Detect which cell encompasses the target text, then output its [X, Y] center coordinate. 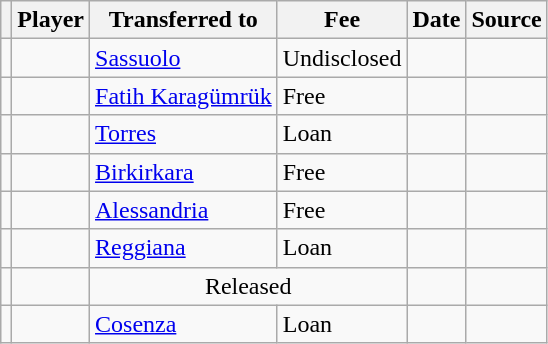
Torres [184, 134]
Undisclosed [342, 58]
Transferred to [184, 20]
Reggiana [184, 248]
Fatih Karagümrük [184, 96]
Fee [342, 20]
Source [506, 20]
Cosenza [184, 324]
Released [248, 286]
Sassuolo [184, 58]
Birkirkara [184, 172]
Alessandria [184, 210]
Player [51, 20]
Date [436, 20]
